Return the [X, Y] coordinate for the center point of the cell that contains the specified text.  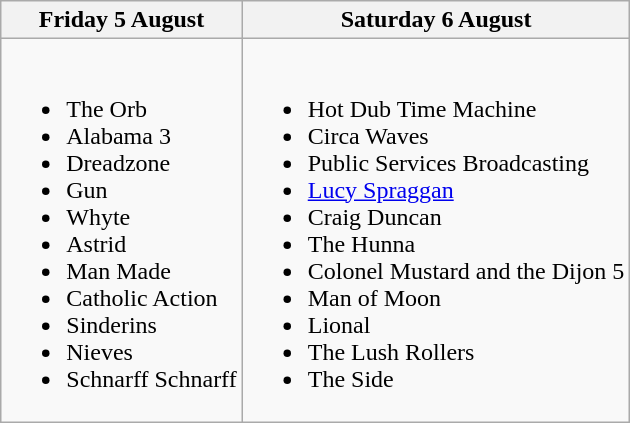
The OrbAlabama 3DreadzoneGunWhyteAstridMan MadeCatholic ActionSinderinsNievesSchnarff Schnarff [122, 230]
Saturday 6 August [436, 20]
Friday 5 August [122, 20]
